Scan for the cell matching the given text and deliver its (X, Y) coordinate at center. 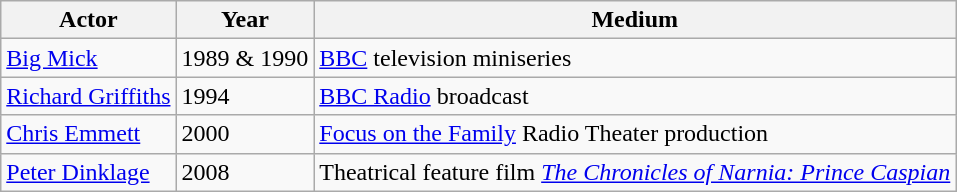
Richard Griffiths (88, 96)
2000 (245, 134)
BBC television miniseries (635, 58)
Actor (88, 20)
1989 & 1990 (245, 58)
Focus on the Family Radio Theater production (635, 134)
Big Mick (88, 58)
Theatrical feature film The Chronicles of Narnia: Prince Caspian (635, 172)
BBC Radio broadcast (635, 96)
Medium (635, 20)
Chris Emmett (88, 134)
Peter Dinklage (88, 172)
2008 (245, 172)
Year (245, 20)
1994 (245, 96)
